Return the [X, Y] coordinate for the center point of the cell that contains the specified text.  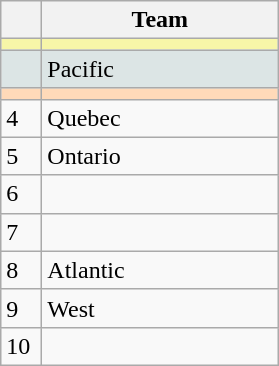
Pacific [160, 69]
Team [160, 20]
Quebec [160, 118]
7 [22, 232]
Atlantic [160, 270]
8 [22, 270]
9 [22, 308]
6 [22, 194]
4 [22, 118]
5 [22, 156]
10 [22, 346]
West [160, 308]
Ontario [160, 156]
